Search for the cell housing the specified text and yield its (X, Y) center coordinate. 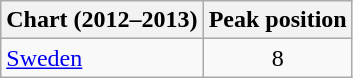
Peak position (278, 20)
Sweden (102, 58)
8 (278, 58)
Chart (2012–2013) (102, 20)
